Provide the (X, Y) coordinate of the cell's center where the given text is located.  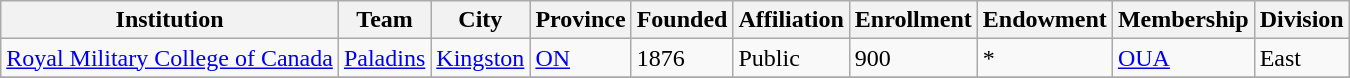
City (480, 20)
Endowment (1044, 20)
Public (791, 58)
Membership (1183, 20)
Team (384, 20)
Institution (170, 20)
1876 (682, 58)
Division (1302, 20)
Kingston (480, 58)
Paladins (384, 58)
Founded (682, 20)
East (1302, 58)
Province (580, 20)
900 (913, 58)
Enrollment (913, 20)
OUA (1183, 58)
Royal Military College of Canada (170, 58)
* (1044, 58)
ON (580, 58)
Affiliation (791, 20)
